Capture the cell that displays the provided text and extract its (X, Y) central coordinate. 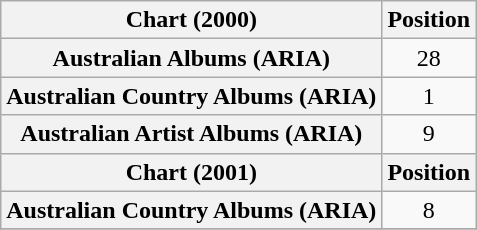
9 (429, 134)
1 (429, 96)
8 (429, 210)
Australian Albums (ARIA) (192, 58)
Australian Artist Albums (ARIA) (192, 134)
Chart (2000) (192, 20)
28 (429, 58)
Chart (2001) (192, 172)
